Detect which cell encompasses the target text, then output its [x, y] center coordinate. 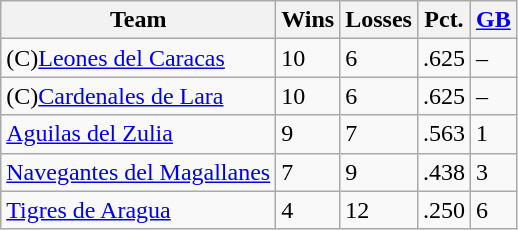
1 [494, 134]
Losses [379, 20]
Pct. [444, 20]
.563 [444, 134]
(C)Leones del Caracas [138, 58]
GB [494, 20]
12 [379, 210]
Wins [308, 20]
3 [494, 172]
.250 [444, 210]
Team [138, 20]
4 [308, 210]
Navegantes del Magallanes [138, 172]
Tigres de Aragua [138, 210]
Aguilas del Zulia [138, 134]
(C)Cardenales de Lara [138, 96]
.438 [444, 172]
